Locate the cell with the specified text and output its [x, y] center coordinate. 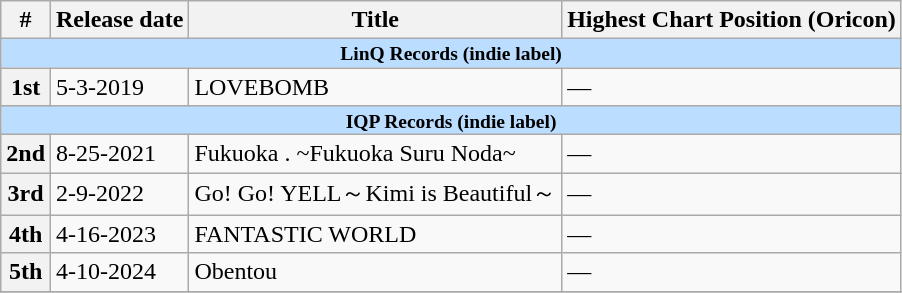
Highest Chart Position (Oricon) [732, 20]
3rd [26, 194]
Obentou [376, 272]
8-25-2021 [120, 153]
# [26, 20]
FANTASTIC WORLD [376, 234]
5th [26, 272]
4th [26, 234]
2-9-2022 [120, 194]
4-10-2024 [120, 272]
Release date [120, 20]
2nd [26, 153]
Go! Go! YELL～Kimi is Beautiful～ [376, 194]
4-16-2023 [120, 234]
1st [26, 87]
LOVEBOMB [376, 87]
Title [376, 20]
Fukuoka . ~Fukuoka Suru Noda~ [376, 153]
5-3-2019 [120, 87]
IQP Records (indie label) [452, 120]
LinQ Records (indie label) [452, 54]
